For the text-containing cell, return its midpoint in [x, y] coordinate format. 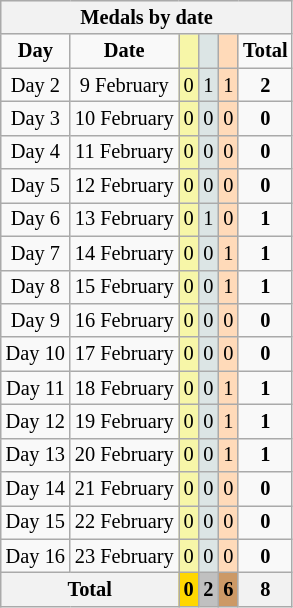
Day 10 [36, 354]
Medals by date [147, 17]
Day 14 [36, 489]
Day 7 [36, 253]
Day 11 [36, 388]
21 February [124, 489]
Day 4 [36, 152]
Day 3 [36, 118]
Day 6 [36, 219]
16 February [124, 320]
Day 5 [36, 186]
9 February [124, 85]
19 February [124, 421]
Day 16 [36, 556]
Date [124, 51]
Day 15 [36, 522]
Day 13 [36, 455]
15 February [124, 287]
Day 8 [36, 287]
10 February [124, 118]
Day 2 [36, 85]
11 February [124, 152]
14 February [124, 253]
23 February [124, 556]
20 February [124, 455]
8 [265, 589]
12 February [124, 186]
Day 12 [36, 421]
17 February [124, 354]
22 February [124, 522]
13 February [124, 219]
Day [36, 51]
Day 9 [36, 320]
6 [228, 589]
18 February [124, 388]
